Capture the cell that displays the provided text and extract its (X, Y) central coordinate. 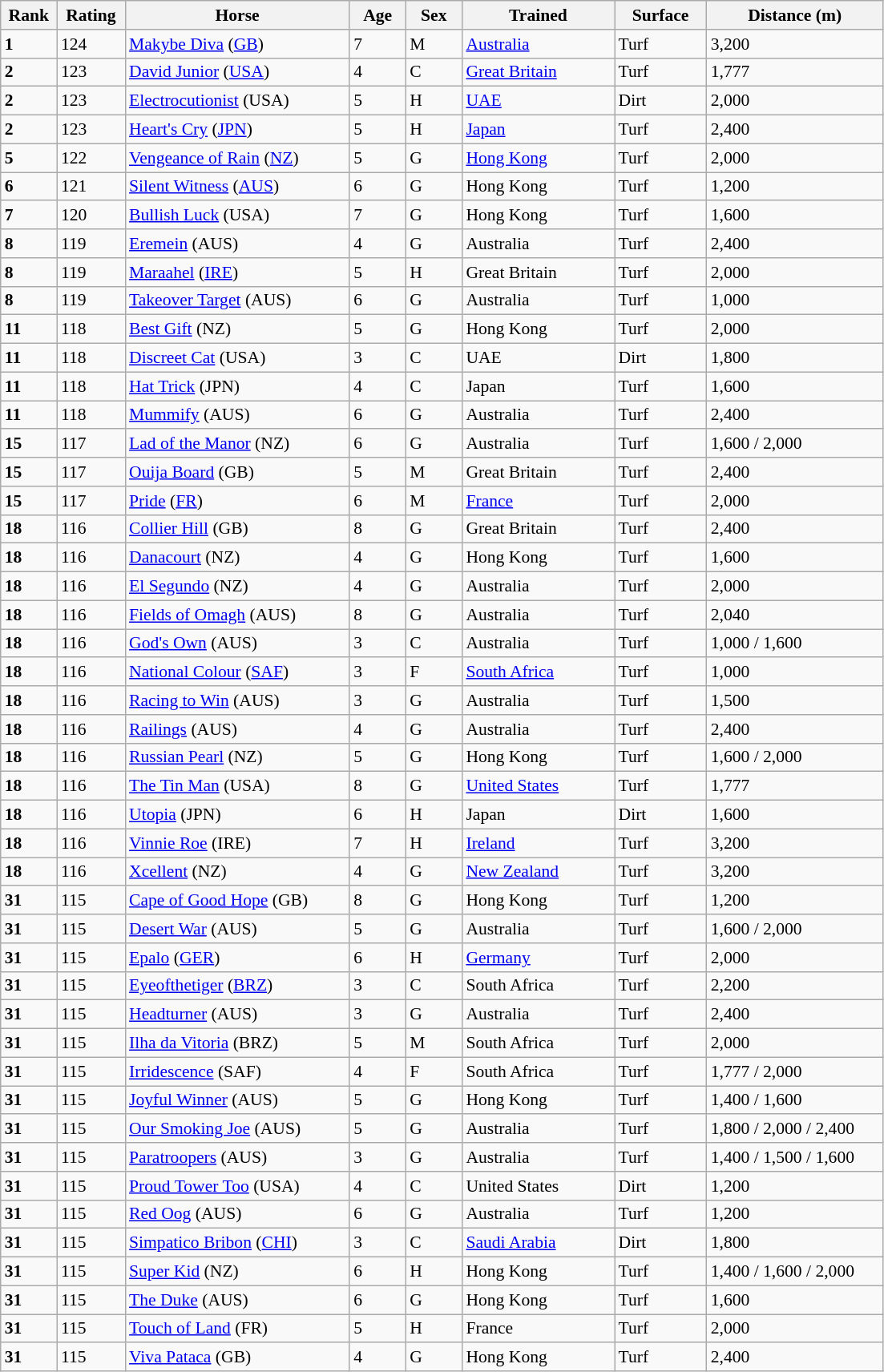
Electrocutionist (USA) (237, 101)
Surface (660, 15)
Simpatico Bribon (CHI) (237, 1243)
Xcellent (NZ) (237, 872)
Eremein (AUS) (237, 244)
1,800 / 2,000 / 2,400 (795, 1129)
Makybe Diva (GB) (237, 44)
Rank (29, 15)
Lad of the Manor (NZ) (237, 444)
2,040 (795, 615)
1,500 (795, 700)
Danacourt (NZ) (237, 558)
Trained (538, 15)
Horse (237, 15)
1,400 / 1,600 (795, 1100)
Proud Tower Too (USA) (237, 1186)
Sex (434, 15)
Hat Trick (JPN) (237, 386)
Heart's Cry (JPN) (237, 130)
Paratroopers (AUS) (237, 1157)
Saudi Arabia (538, 1243)
Cape of Good Hope (GB) (237, 901)
Ireland (538, 843)
Ouija Board (GB) (237, 472)
2,200 (795, 986)
Best Gift (NZ) (237, 329)
The Tin Man (USA) (237, 786)
Maraahel (IRE) (237, 272)
Vinnie Roe (IRE) (237, 843)
Epalo (GER) (237, 958)
Discreet Cat (USA) (237, 358)
Age (377, 15)
1,400 / 1,500 / 1,600 (795, 1157)
120 (91, 216)
David Junior (USA) (237, 72)
122 (91, 158)
Silent Witness (AUS) (237, 187)
National Colour (SAF) (237, 672)
Ilha da Vitoria (BRZ) (237, 1043)
121 (91, 187)
Mummify (AUS) (237, 415)
Racing to Win (AUS) (237, 700)
Touch of Land (FR) (237, 1329)
Railings (AUS) (237, 729)
New Zealand (538, 872)
God's Own (AUS) (237, 644)
Distance (m) (795, 15)
Takeover Target (AUS) (237, 301)
1 (29, 44)
Collier Hill (GB) (237, 529)
Super Kid (NZ) (237, 1272)
1,400 / 1,600 / 2,000 (795, 1272)
Viva Pataca (GB) (237, 1358)
Utopia (JPN) (237, 815)
Russian Pearl (NZ) (237, 757)
Our Smoking Joe (AUS) (237, 1129)
Joyful Winner (AUS) (237, 1100)
Bullish Luck (USA) (237, 216)
El Segundo (NZ) (237, 587)
Desert War (AUS) (237, 929)
124 (91, 44)
Eyeofthetiger (BRZ) (237, 986)
1,000 / 1,600 (795, 644)
Red Oog (AUS) (237, 1214)
Rating (91, 15)
Pride (FR) (237, 501)
Headturner (AUS) (237, 1015)
The Duke (AUS) (237, 1300)
Irridescence (SAF) (237, 1071)
Fields of Omagh (AUS) (237, 615)
Vengeance of Rain (NZ) (237, 158)
1,777 / 2,000 (795, 1071)
Germany (538, 958)
